Detect which cell encompasses the target text, then output its (X, Y) center coordinate. 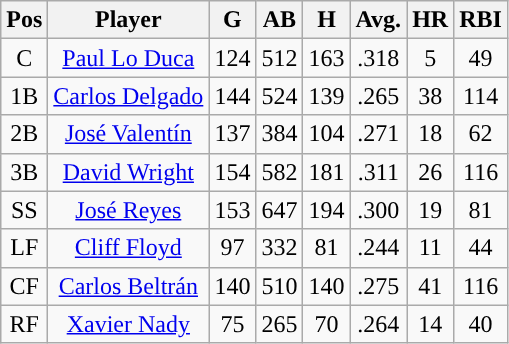
3B (24, 172)
14 (430, 324)
H (326, 20)
Paul Lo Duca (128, 58)
19 (430, 210)
.300 (378, 210)
44 (481, 248)
.264 (378, 324)
75 (232, 324)
David Wright (128, 172)
194 (326, 210)
11 (430, 248)
104 (326, 134)
1B (24, 96)
.311 (378, 172)
332 (280, 248)
49 (481, 58)
Carlos Delgado (128, 96)
HR (430, 20)
5 (430, 58)
137 (232, 134)
José Valentín (128, 134)
.265 (378, 96)
.275 (378, 286)
647 (280, 210)
.271 (378, 134)
CF (24, 286)
154 (232, 172)
512 (280, 58)
124 (232, 58)
Avg. (378, 20)
26 (430, 172)
.318 (378, 58)
265 (280, 324)
Pos (24, 20)
SS (24, 210)
RF (24, 324)
AB (280, 20)
41 (430, 286)
510 (280, 286)
384 (280, 134)
2B (24, 134)
LF (24, 248)
38 (430, 96)
Carlos Beltrán (128, 286)
524 (280, 96)
40 (481, 324)
163 (326, 58)
Xavier Nady (128, 324)
RBI (481, 20)
C (24, 58)
70 (326, 324)
582 (280, 172)
97 (232, 248)
G (232, 20)
62 (481, 134)
139 (326, 96)
181 (326, 172)
Cliff Floyd (128, 248)
114 (481, 96)
18 (430, 134)
.244 (378, 248)
José Reyes (128, 210)
144 (232, 96)
Player (128, 20)
153 (232, 210)
